Search for the cell housing the specified text and yield its (x, y) center coordinate. 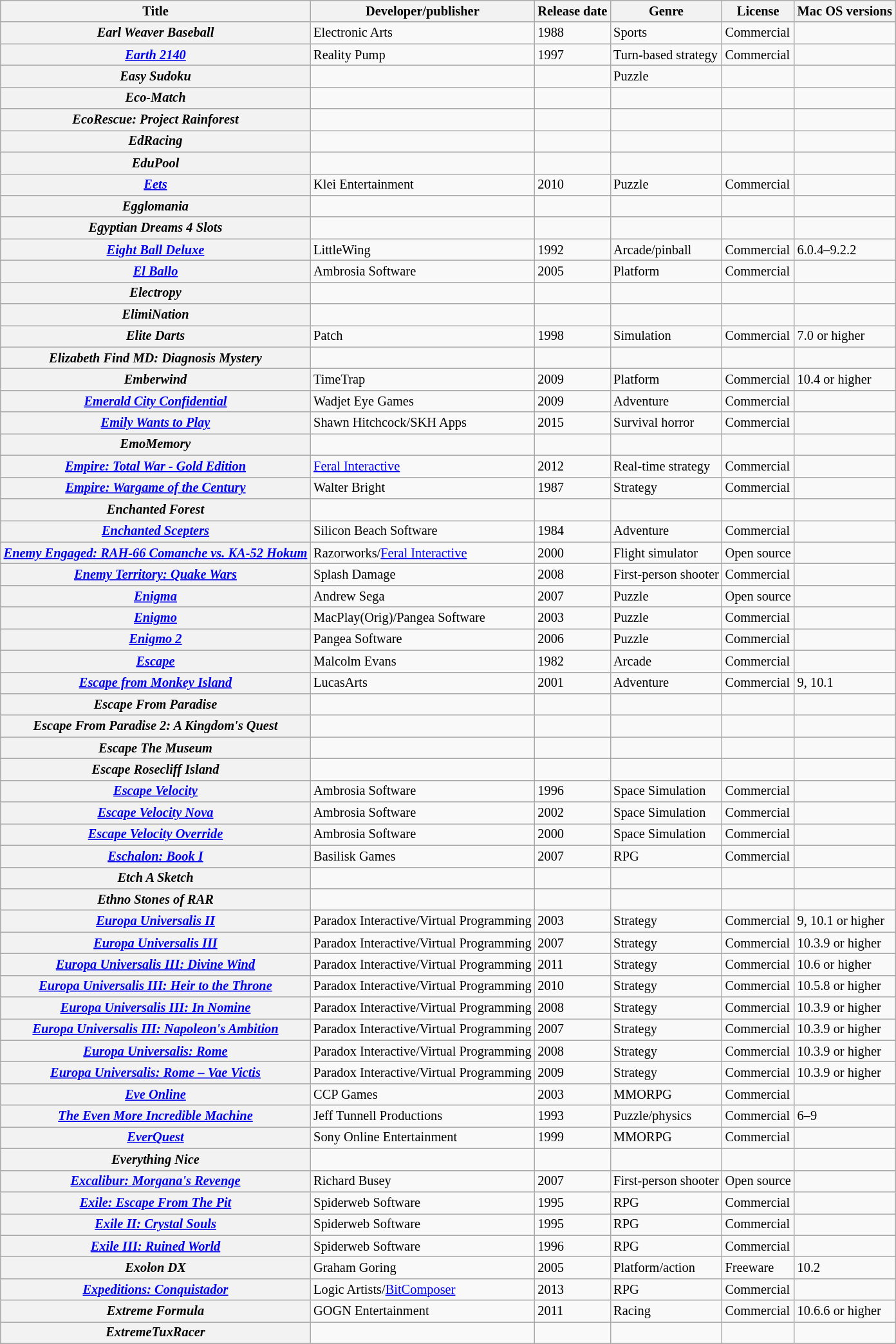
EduPool (156, 163)
Escape from Monkey Island (156, 683)
Malcolm Evans (422, 661)
Eight Ball Deluxe (156, 250)
Etch A Sketch (156, 878)
2002 (572, 813)
GOGN Entertainment (422, 1311)
2015 (572, 423)
1984 (572, 531)
Silicon Beach Software (422, 531)
LucasArts (422, 683)
10.5.8 or higher (845, 986)
Expeditions: Conquistador (156, 1289)
Turn-based strategy (666, 55)
Graham Goring (422, 1267)
Emerald City Confidential (156, 401)
Developer/publisher (422, 11)
Sports (666, 33)
1982 (572, 661)
Excalibur: Morgana's Revenge (156, 1181)
Puzzle/physics (666, 1116)
2012 (572, 466)
Elite Darts (156, 336)
Simulation (666, 336)
Enemy Engaged: RAH-66 Comanche vs. KA-52 Hokum (156, 553)
Racing (666, 1311)
EcoRescue: Project Rainforest (156, 120)
Real-time strategy (666, 466)
10.2 (845, 1267)
Exile: Escape From The Pit (156, 1202)
Arcade (666, 661)
Europa Universalis III: Divine Wind (156, 964)
Release date (572, 11)
Sony Online Entertainment (422, 1137)
Shawn Hitchcock/SKH Apps (422, 423)
Enigma (156, 596)
1993 (572, 1116)
Pangea Software (422, 639)
2006 (572, 639)
Ethno Stones of RAR (156, 899)
Klei Entertainment (422, 185)
Wadjet Eye Games (422, 401)
Eschalon: Book I (156, 856)
EdRacing (156, 141)
Europa Universalis II (156, 921)
Walter Bright (422, 488)
Exile III: Ruined World (156, 1246)
Emberwind (156, 379)
6.0.4–9.2.2 (845, 250)
Genre (666, 11)
Freeware (758, 1267)
Europa Universalis: Rome (156, 1051)
Enchanted Forest (156, 509)
Escape From Paradise 2: A Kingdom's Quest (156, 726)
Richard Busey (422, 1181)
Everything Nice (156, 1159)
Enigmo 2 (156, 639)
Electropy (156, 293)
1997 (572, 55)
Logic Artists/BitComposer (422, 1289)
Earth 2140 (156, 55)
1999 (572, 1137)
Extreme Formula (156, 1311)
1988 (572, 33)
Easy Sudoku (156, 76)
Eco-Match (156, 98)
Escape Rosecliff Island (156, 769)
EverQuest (156, 1137)
10.6.6 or higher (845, 1311)
License (758, 11)
10.4 or higher (845, 379)
Reality Pump (422, 55)
Escape Velocity (156, 791)
Escape (156, 661)
El Ballo (156, 271)
Emily Wants to Play (156, 423)
Eve Online (156, 1094)
Earl Weaver Baseball (156, 33)
Europa Universalis III: Heir to the Throne (156, 986)
Exile II: Crystal Souls (156, 1224)
Elizabeth Find MD: Diagnosis Mystery (156, 358)
Arcade/pinball (666, 250)
The Even More Incredible Machine (156, 1116)
Escape Velocity Override (156, 834)
Survival horror (666, 423)
Mac OS versions (845, 11)
2013 (572, 1289)
1987 (572, 488)
Platform/action (666, 1267)
Exolon DX (156, 1267)
Feral Interactive (422, 466)
Title (156, 11)
ExtremeTuxRacer (156, 1332)
Empire: Total War - Gold Edition (156, 466)
Flight simulator (666, 553)
7.0 or higher (845, 336)
Europa Universalis III: Napoleon's Ambition (156, 1029)
EmoMemory (156, 444)
Europa Universalis: Rome – Vae Victis (156, 1073)
TimeTrap (422, 379)
6–9 (845, 1116)
1992 (572, 250)
Europa Universalis III (156, 943)
9, 10.1 (845, 683)
LittleWing (422, 250)
Enemy Territory: Quake Wars (156, 574)
Escape From Paradise (156, 704)
Electronic Arts (422, 33)
Escape Velocity Nova (156, 813)
Europa Universalis III: In Nomine (156, 1008)
9, 10.1 or higher (845, 921)
Basilisk Games (422, 856)
Jeff Tunnell Productions (422, 1116)
MacPlay(Orig)/Pangea Software (422, 618)
Enigmo (156, 618)
Patch (422, 336)
2001 (572, 683)
10.6 or higher (845, 964)
Enchanted Scepters (156, 531)
Splash Damage (422, 574)
Andrew Sega (422, 596)
Eets (156, 185)
Egyptian Dreams 4 Slots (156, 228)
ElimiNation (156, 315)
Egglomania (156, 206)
Escape The Museum (156, 748)
CCP Games (422, 1094)
Empire: Wargame of the Century (156, 488)
1998 (572, 336)
Razorworks/Feral Interactive (422, 553)
